For the text-containing cell, return its midpoint in [x, y] coordinate format. 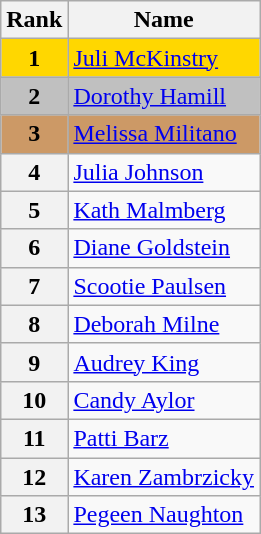
1 [34, 58]
Kath Malmberg [164, 210]
8 [34, 324]
Rank [34, 20]
Deborah Milne [164, 324]
10 [34, 400]
9 [34, 362]
5 [34, 210]
Name [164, 20]
7 [34, 286]
3 [34, 134]
2 [34, 96]
Scootie Paulsen [164, 286]
Pegeen Naughton [164, 515]
Melissa Militano [164, 134]
Audrey King [164, 362]
4 [34, 172]
Karen Zambrzicky [164, 477]
Patti Barz [164, 438]
Diane Goldstein [164, 248]
Dorothy Hamill [164, 96]
Julia Johnson [164, 172]
Candy Aylor [164, 400]
Juli McKinstry [164, 58]
6 [34, 248]
11 [34, 438]
13 [34, 515]
12 [34, 477]
